Detect which cell encompasses the target text, then output its [x, y] center coordinate. 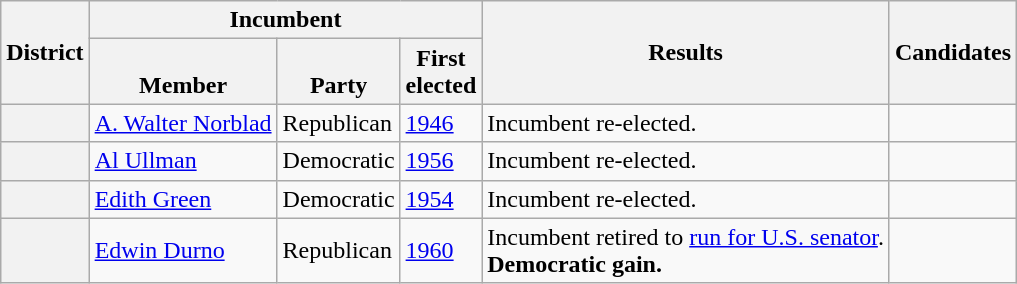
Member [183, 72]
District [45, 52]
1954 [441, 199]
Results [686, 52]
1960 [441, 250]
Incumbent retired to run for U.S. senator.Democratic gain. [686, 250]
Edwin Durno [183, 250]
Candidates [952, 52]
Edith Green [183, 199]
Party [338, 72]
Al Ullman [183, 161]
1956 [441, 161]
1946 [441, 123]
A. Walter Norblad [183, 123]
Firstelected [441, 72]
Incumbent [286, 20]
